Capture the cell that displays the provided text and extract its [X, Y] central coordinate. 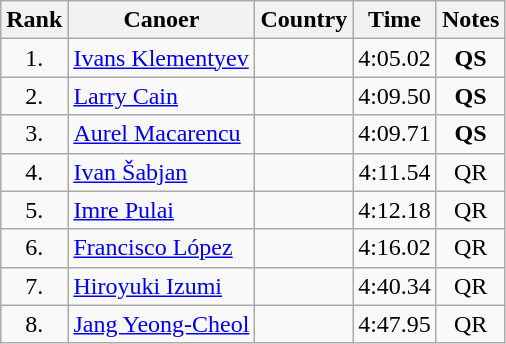
Larry Cain [162, 96]
6. [34, 248]
5. [34, 210]
4:09.50 [395, 96]
Francisco López [162, 248]
4:40.34 [395, 286]
4:11.54 [395, 172]
Imre Pulai [162, 210]
4:05.02 [395, 58]
Time [395, 20]
Canoer [162, 20]
1. [34, 58]
4:16.02 [395, 248]
7. [34, 286]
2. [34, 96]
4:47.95 [395, 324]
4:12.18 [395, 210]
Notes [470, 20]
4:09.71 [395, 134]
Country [304, 20]
Ivans Klementyev [162, 58]
4. [34, 172]
Jang Yeong-Cheol [162, 324]
Aurel Macarencu [162, 134]
3. [34, 134]
Ivan Šabjan [162, 172]
8. [34, 324]
Hiroyuki Izumi [162, 286]
Rank [34, 20]
